Extract the [x, y] coordinate from the center of the cell holding the provided text.  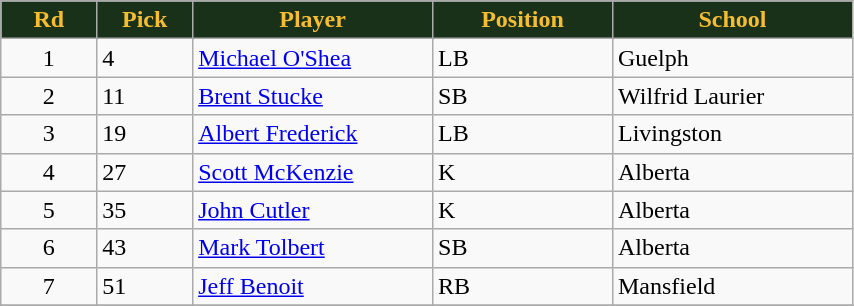
John Cutler [313, 210]
Michael O'Shea [313, 58]
RB [523, 286]
6 [49, 248]
27 [145, 172]
School [732, 20]
43 [145, 248]
35 [145, 210]
Jeff Benoit [313, 286]
Guelph [732, 58]
Wilfrid Laurier [732, 96]
19 [145, 134]
5 [49, 210]
Player [313, 20]
Livingston [732, 134]
Position [523, 20]
Mansfield [732, 286]
3 [49, 134]
Rd [49, 20]
11 [145, 96]
51 [145, 286]
7 [49, 286]
Brent Stucke [313, 96]
Scott McKenzie [313, 172]
1 [49, 58]
2 [49, 96]
Mark Tolbert [313, 248]
Pick [145, 20]
Albert Frederick [313, 134]
